Return the [x, y] coordinate for the center point of the cell that contains the specified text.  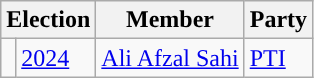
Member [170, 20]
Election [48, 20]
2024 [56, 58]
Ali Afzal Sahi [170, 58]
Party [278, 20]
PTI [278, 58]
